Pinpoint the cell where the given text exists, returning its [x, y] midpoint coordinate. 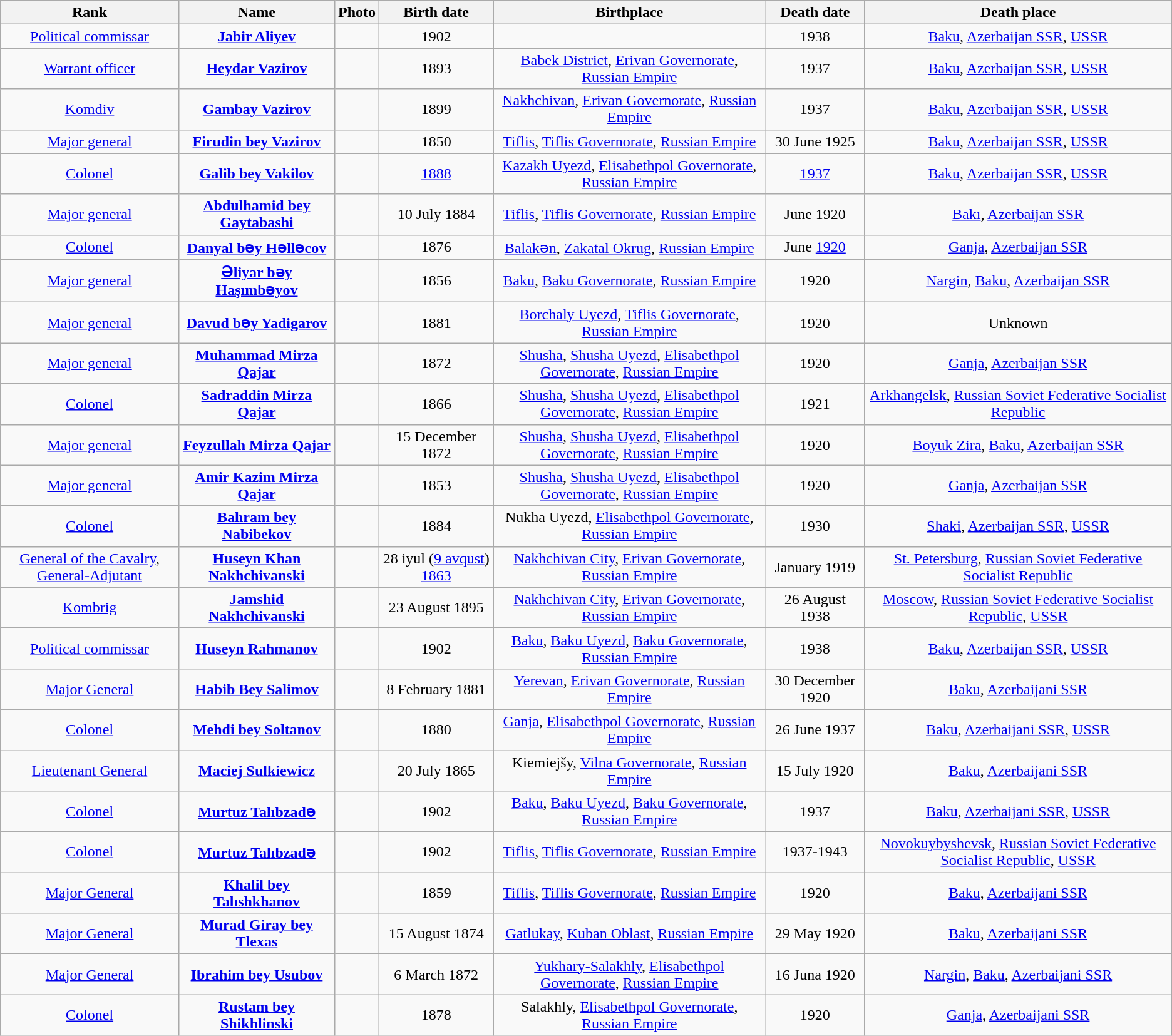
30 June 1925 [815, 141]
1878 [436, 1015]
Boyuk Zira, Baku, Azerbaijan SSR [1018, 444]
Salakhly, Elisabethpol Governorate, Russian Empire [630, 1015]
30 December 1920 [815, 689]
23 August 1895 [436, 607]
Balakən, Zakatal Okrug, Russian Empire [630, 247]
1872 [436, 363]
1881 [436, 323]
Ibrahim bey Usubov [257, 974]
Murad Giray bey Tlexas [257, 934]
1930 [815, 526]
Yukhary-Salakhly, Elisabethpol Governorate, Russian Empire [630, 974]
Abdulhamid bey Gaytabashi [257, 214]
Amir Kazim Mirza Qajar [257, 486]
Bakı, Azerbaijan SSR [1018, 214]
Muhammad Mirza Qajar [257, 363]
1880 [436, 730]
Death date [815, 13]
Nargin, Baku, Azerbaijan SSR [1018, 281]
Name [257, 13]
Jabir Aliyev [257, 36]
Death place [1018, 13]
Rank [90, 13]
29 May 1920 [815, 934]
15 December 1872 [436, 444]
Əliyar bəy Haşımbəyov [257, 281]
Ganja, Elisabethpol Governorate, Russian Empire [630, 730]
Yerevan, Erivan Governorate, Russian Empire [630, 689]
Feyzullah Mirza Qajar [257, 444]
Bahram bey Nabibekov [257, 526]
Heydar Vazirov [257, 69]
Novokuybyshevsk, Russian Soviet Federative Socialist Republic, USSR [1018, 853]
Babek District, Erivan Governorate, Russian Empire [630, 69]
Ganja, Azerbaijani SSR [1018, 1015]
1856 [436, 281]
Huseyn Rahmanov [257, 649]
Gambay Vazirov [257, 109]
Nakhchivan, Erivan Governorate, Russian Empire [630, 109]
Davud bəy Yadigarov [257, 323]
1893 [436, 69]
Gatlukay, Kuban Oblast, Russian Empire [630, 934]
Birthplace [630, 13]
Photo [357, 13]
St. Petersburg, Russian Soviet Federative Socialist Republic [1018, 567]
Birth date [436, 13]
Danyal bəy Həlləcov [257, 247]
15 August 1874 [436, 934]
Nargin, Baku, Azerbaijani SSR [1018, 974]
26 June 1937 [815, 730]
Rustam bey Shikhlinski [257, 1015]
Kombrig [90, 607]
20 July 1865 [436, 770]
15 July 1920 [815, 770]
Huseyn Khan Nakhchivanski [257, 567]
1937-1943 [815, 853]
January 1919 [815, 567]
1888 [436, 174]
1921 [815, 404]
Unknown [1018, 323]
Mehdi bey Soltanov [257, 730]
Kazakh Uyezd, Elisabethpol Governorate, Russian Empire [630, 174]
Warrant officer [90, 69]
Arkhangelsk, Russian Soviet Federative Socialist Republic [1018, 404]
Lieutenant General [90, 770]
8 February 1881 [436, 689]
1884 [436, 526]
10 July 1884 [436, 214]
6 March 1872 [436, 974]
26 August 1938 [815, 607]
General of the Cavalry, General-Adjutant [90, 567]
Jamshid Nakhchivanski [257, 607]
Kiemiejšy, Vilna Governorate, Russian Empire [630, 770]
Sadraddin Mirza Qajar [257, 404]
Khalil bey Talıshkhanov [257, 893]
Galib bey Vakilov [257, 174]
Komdiv [90, 109]
1866 [436, 404]
16 Juna 1920 [815, 974]
28 iyul (9 avqust) 1863 [436, 567]
Maciej Sulkiewicz [257, 770]
1850 [436, 141]
Habib Bey Salimov [257, 689]
Nukha Uyezd, Elisabethpol Governorate, Russian Empire [630, 526]
1853 [436, 486]
Moscow, Russian Soviet Federative Socialist Republic, USSR [1018, 607]
Shaki, Azerbaijan SSR, USSR [1018, 526]
1876 [436, 247]
Borchaly Uyezd, Tiflis Governorate, Russian Empire [630, 323]
1899 [436, 109]
1859 [436, 893]
Firudin bey Vazirov [257, 141]
Baku, Baku Governorate, Russian Empire [630, 281]
